Find where the given text appears and provide that cell's center as (x, y) coordinate. 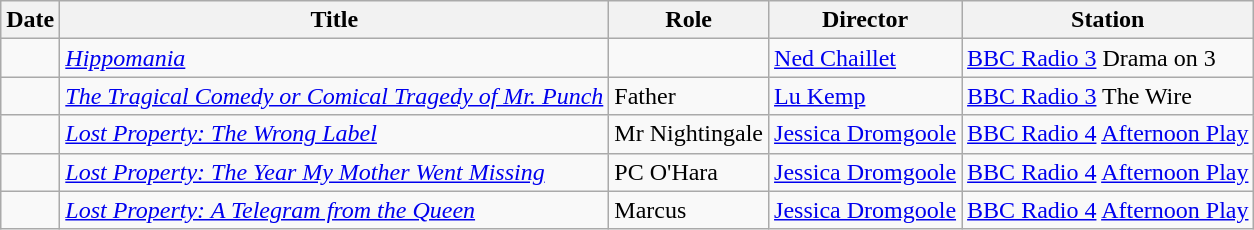
Date (30, 20)
The Tragical Comedy or Comical Tragedy of Mr. Punch (334, 96)
Lost Property: The Year My Mother Went Missing (334, 172)
Mr Nightingale (689, 134)
PC O'Hara (689, 172)
BBC Radio 3 Drama on 3 (1108, 58)
Director (866, 20)
Station (1108, 20)
Marcus (689, 210)
Father (689, 96)
Lost Property: A Telegram from the Queen (334, 210)
Title (334, 20)
Ned Chaillet (866, 58)
Lost Property: The Wrong Label (334, 134)
BBC Radio 3 The Wire (1108, 96)
Lu Kemp (866, 96)
Hippomania (334, 58)
Role (689, 20)
